Determine the (x, y) coordinate at the center of the cell enclosing the given text.  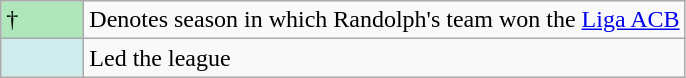
Led the league (384, 58)
Denotes season in which Randolph's team won the Liga ACB (384, 20)
† (42, 20)
